Search for the cell housing the specified text and yield its [x, y] center coordinate. 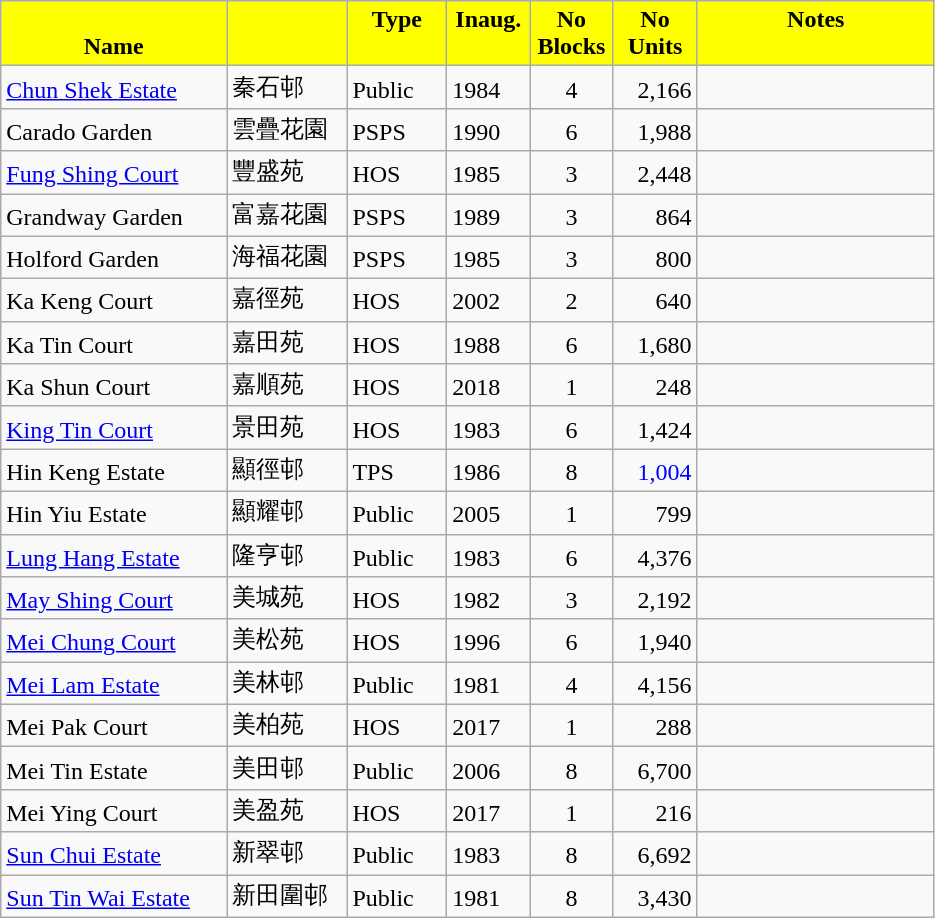
2,448 [655, 172]
799 [655, 512]
秦石邨 [287, 88]
No Units [655, 34]
嘉徑苑 [287, 300]
顯耀邨 [287, 512]
No Blocks [572, 34]
800 [655, 258]
Holford Garden [114, 258]
2,166 [655, 88]
Inaug. [488, 34]
Grandway Garden [114, 216]
1,940 [655, 640]
248 [655, 386]
Ka Tin Court [114, 342]
顯徑邨 [287, 470]
Mei Pak Court [114, 726]
Mei Chung Court [114, 640]
2002 [488, 300]
景田苑 [287, 428]
2 [572, 300]
1982 [488, 598]
2005 [488, 512]
1990 [488, 130]
288 [655, 726]
1984 [488, 88]
美盈苑 [287, 810]
6,692 [655, 854]
新田圍邨 [287, 896]
Hin Yiu Estate [114, 512]
Mei Lam Estate [114, 684]
1,424 [655, 428]
Sun Chui Estate [114, 854]
Lung Hang Estate [114, 556]
May Shing Court [114, 598]
TPS [397, 470]
King Tin Court [114, 428]
隆亨邨 [287, 556]
1,988 [655, 130]
Type [397, 34]
Notes [816, 34]
3,430 [655, 896]
美林邨 [287, 684]
640 [655, 300]
Carado Garden [114, 130]
嘉田苑 [287, 342]
美城苑 [287, 598]
美柏苑 [287, 726]
2,192 [655, 598]
海福花園 [287, 258]
Ka Keng Court [114, 300]
1988 [488, 342]
美松苑 [287, 640]
Ka Shun Court [114, 386]
1,680 [655, 342]
2006 [488, 768]
Fung Shing Court [114, 172]
4,156 [655, 684]
雲疊花園 [287, 130]
216 [655, 810]
豐盛苑 [287, 172]
864 [655, 216]
Name [114, 34]
6,700 [655, 768]
Mei Ying Court [114, 810]
2018 [488, 386]
1989 [488, 216]
1,004 [655, 470]
1996 [488, 640]
Mei Tin Estate [114, 768]
富嘉花園 [287, 216]
Hin Keng Estate [114, 470]
新翠邨 [287, 854]
美田邨 [287, 768]
嘉順苑 [287, 386]
1986 [488, 470]
Chun Shek Estate [114, 88]
Sun Tin Wai Estate [114, 896]
4,376 [655, 556]
